Provide the [X, Y] coordinate of the cell's center where the given text is located.  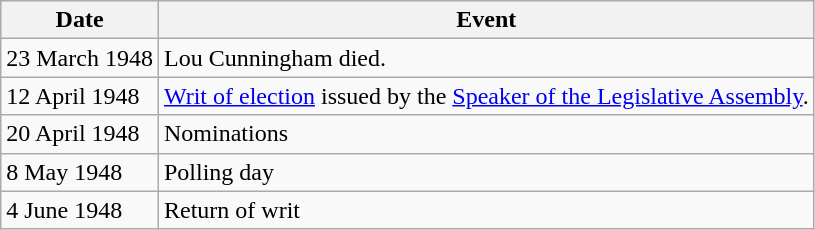
Return of writ [486, 210]
Writ of election issued by the Speaker of the Legislative Assembly. [486, 96]
23 March 1948 [80, 58]
20 April 1948 [80, 134]
Date [80, 20]
Event [486, 20]
8 May 1948 [80, 172]
Lou Cunningham died. [486, 58]
Polling day [486, 172]
Nominations [486, 134]
12 April 1948 [80, 96]
4 June 1948 [80, 210]
